Pinpoint the cell where the given text exists, returning its (x, y) midpoint coordinate. 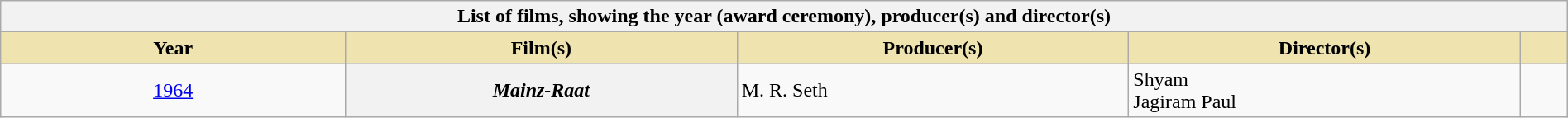
Year (174, 48)
Producer(s) (933, 48)
1964 (174, 91)
List of films, showing the year (award ceremony), producer(s) and director(s) (784, 17)
Mainz-Raat (542, 91)
ShyamJagiram Paul (1325, 91)
M. R. Seth (933, 91)
Film(s) (542, 48)
Director(s) (1325, 48)
